Detect which cell encompasses the target text, then output its [x, y] center coordinate. 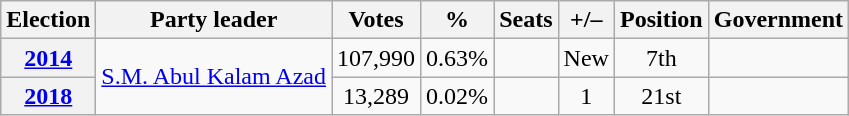
13,289 [376, 96]
Position [661, 20]
Election [48, 20]
0.63% [458, 58]
New [586, 58]
2014 [48, 58]
2018 [48, 96]
1 [586, 96]
Government [778, 20]
Seats [526, 20]
21st [661, 96]
Party leader [214, 20]
S.M. Abul Kalam Azad [214, 77]
7th [661, 58]
0.02% [458, 96]
% [458, 20]
107,990 [376, 58]
+/– [586, 20]
Votes [376, 20]
